Capture the cell that displays the provided text and extract its [X, Y] central coordinate. 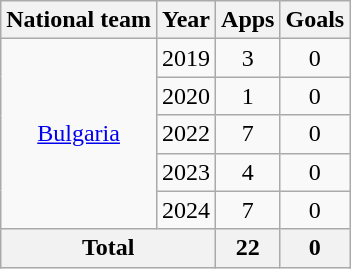
Apps [248, 20]
2023 [186, 172]
Goals [315, 20]
2022 [186, 134]
Bulgaria [79, 134]
3 [248, 58]
1 [248, 96]
Year [186, 20]
22 [248, 248]
4 [248, 172]
2019 [186, 58]
2024 [186, 210]
National team [79, 20]
2020 [186, 96]
Total [108, 248]
